Find where the given text appears and provide that cell's center as (x, y) coordinate. 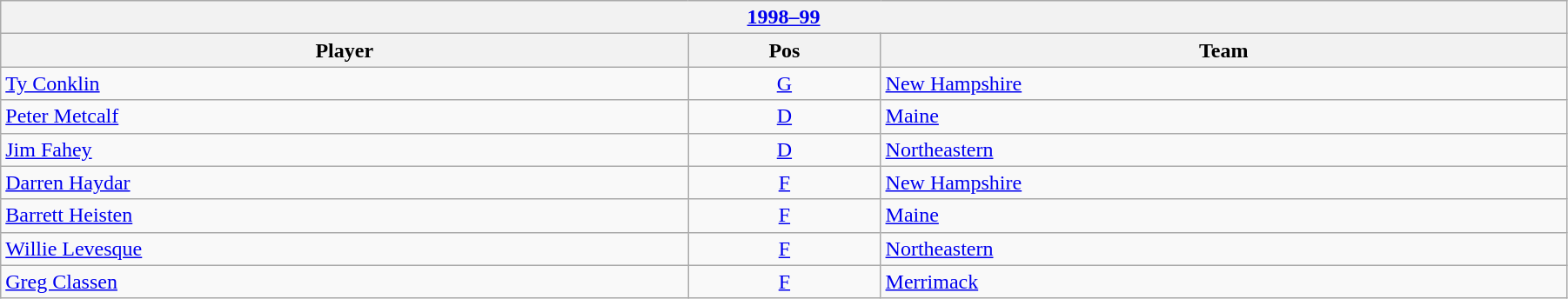
Player (345, 50)
Willie Levesque (345, 249)
Team (1223, 50)
Barrett Heisten (345, 216)
1998–99 (784, 17)
Darren Haydar (345, 183)
G (785, 83)
Ty Conklin (345, 83)
Greg Classen (345, 282)
Pos (785, 50)
Jim Fahey (345, 149)
Merrimack (1223, 282)
Peter Metcalf (345, 116)
